Capture the cell that displays the provided text and extract its [X, Y] central coordinate. 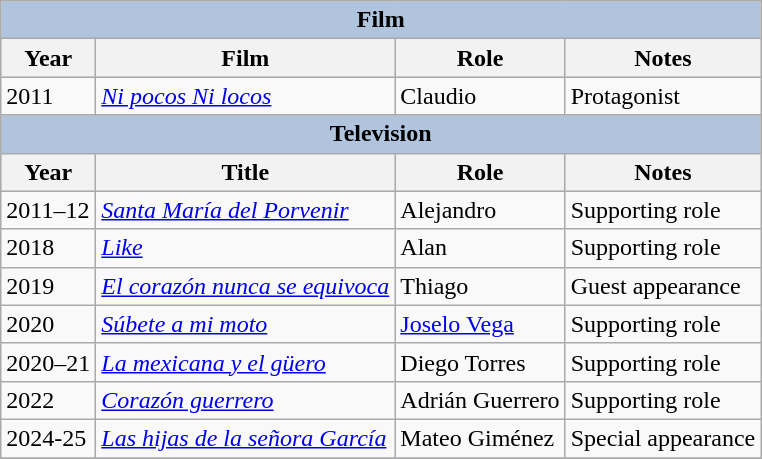
2011 [48, 96]
Guest appearance [663, 286]
La mexicana y el güero [246, 362]
2011–12 [48, 210]
Súbete a mi moto [246, 324]
Las hijas de la señora García [246, 438]
Mateo Giménez [480, 438]
Alejandro [480, 210]
Adrián Guerrero [480, 400]
Claudio [480, 96]
2020–21 [48, 362]
Corazón guerrero [246, 400]
Like [246, 248]
Special appearance [663, 438]
2018 [48, 248]
2019 [48, 286]
Alan [480, 248]
2020 [48, 324]
2022 [48, 400]
Television [381, 134]
Title [246, 172]
2024-25 [48, 438]
El corazón nunca se equivoca [246, 286]
Protagonist [663, 96]
Joselo Vega [480, 324]
Thiago [480, 286]
Santa María del Porvenir [246, 210]
Diego Torres [480, 362]
Ni pocos Ni locos [246, 96]
